Find where the given text appears and provide that cell's center as (X, Y) coordinate. 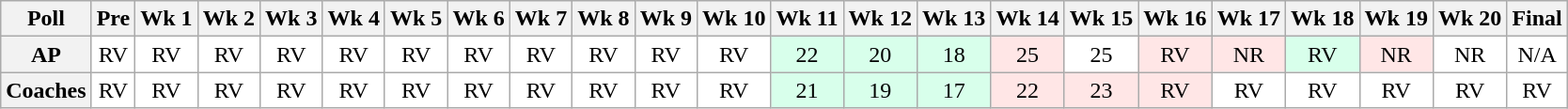
Wk 9 (666, 19)
Wk 1 (166, 19)
Wk 5 (416, 19)
Pre (113, 19)
Final (1537, 19)
21 (807, 90)
N/A (1537, 54)
Wk 6 (478, 19)
23 (1101, 90)
Coaches (46, 90)
Wk 11 (807, 19)
20 (880, 54)
Wk 15 (1101, 19)
Wk 18 (1323, 19)
Wk 2 (228, 19)
Wk 3 (291, 19)
Wk 8 (604, 19)
AP (46, 54)
Wk 20 (1469, 19)
Wk 16 (1175, 19)
Wk 17 (1248, 19)
Wk 12 (880, 19)
17 (953, 90)
Wk 19 (1396, 19)
Wk 13 (953, 19)
Wk 10 (734, 19)
18 (953, 54)
Wk 14 (1027, 19)
19 (880, 90)
Wk 7 (541, 19)
Poll (46, 19)
Wk 4 (353, 19)
